Identify which cell holds the provided text, then report its [x, y] central coordinate. 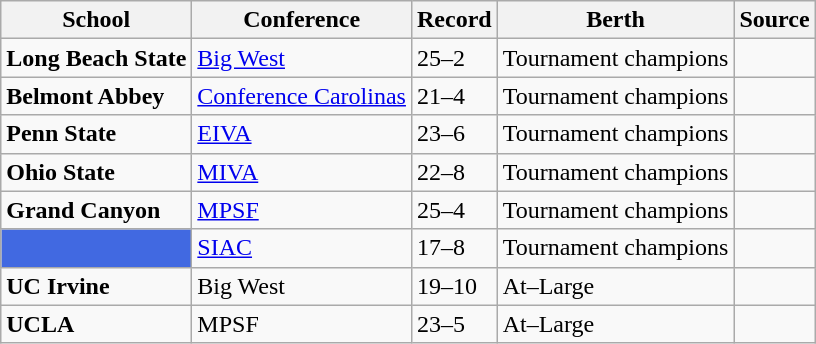
Conference Carolinas [302, 96]
Ohio State [96, 172]
25–2 [454, 58]
17–8 [454, 248]
Berth [616, 20]
Penn State [96, 134]
Belmont Abbey [96, 96]
22–8 [454, 172]
SIAC [302, 248]
Long Beach State [96, 58]
Grand Canyon [96, 210]
Record [454, 20]
UC Irvine [96, 286]
UCLA [96, 324]
23–5 [454, 324]
Source [774, 20]
EIVA [302, 134]
19–10 [454, 286]
MIVA [302, 172]
21–4 [454, 96]
23–6 [454, 134]
School [96, 20]
25–4 [454, 210]
Conference [302, 20]
